Locate the cell with the specified text and output its (x, y) center coordinate. 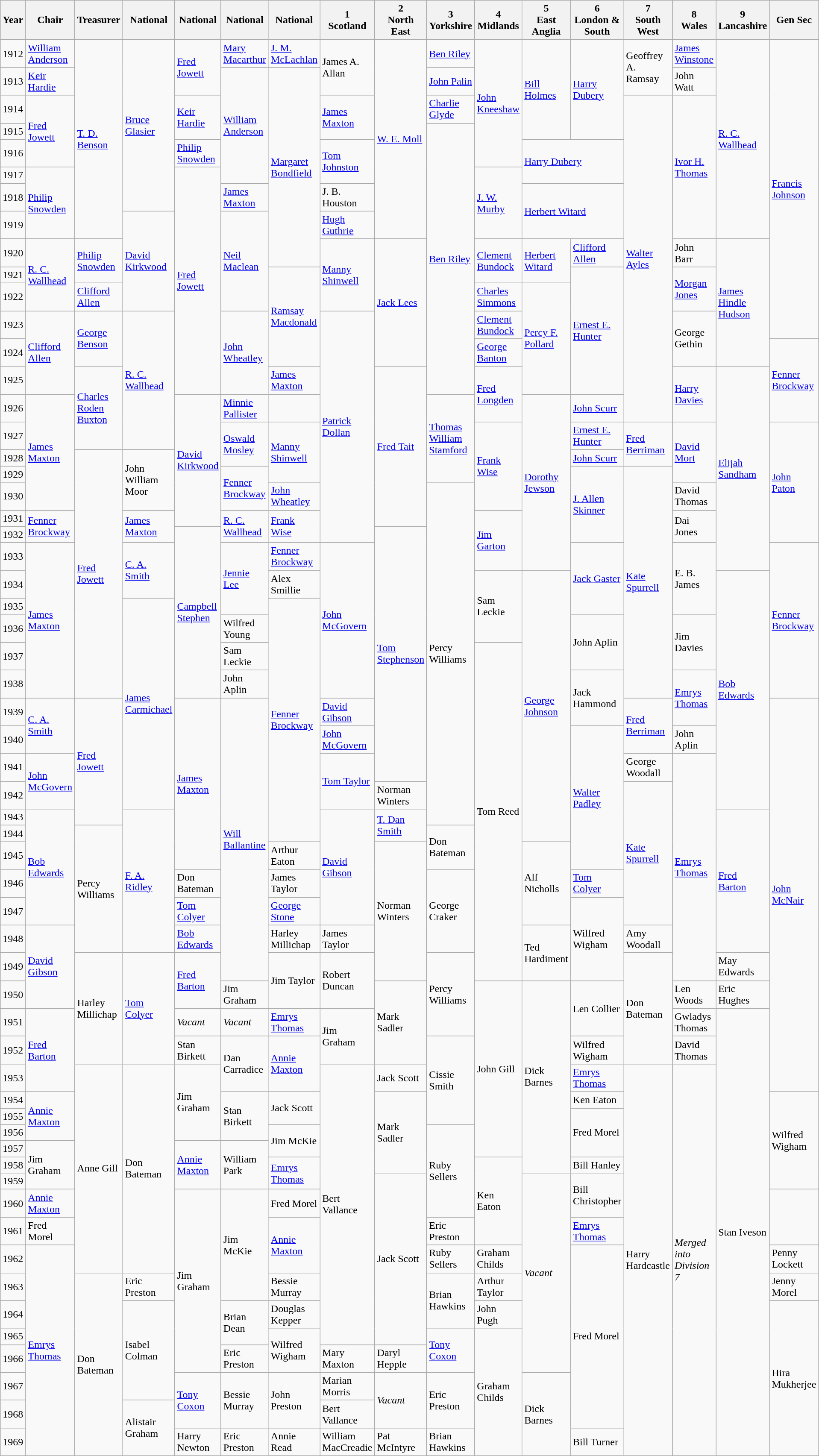
1961 (13, 1231)
Percy F. Pollard (546, 338)
Year (13, 20)
1935 (13, 606)
1944 (13, 834)
Wilfred Young (244, 628)
1969 (13, 1441)
Harry Davies (694, 394)
James Carmichael (149, 704)
James A. Allan (347, 68)
1914 (13, 109)
J. B. Houston (347, 197)
1943 (13, 817)
John Gill (498, 1069)
Jim Garton (498, 540)
1963 (13, 1287)
E. B. James (694, 578)
1951 (13, 1022)
Gwladys Thomas (694, 1022)
Fred Longden (498, 394)
1924 (13, 353)
Charles Roden Buxton (99, 408)
Penny Lockett (794, 1259)
1962 (13, 1259)
8Wales (694, 20)
Morgan Jones (694, 289)
1956 (13, 1133)
Minnie Pallister (244, 408)
Mary Macarthur (244, 54)
Tom Johnston (347, 161)
Hira Mukherjee (794, 1378)
Bill Hanley (597, 1165)
Treasurer (99, 20)
1960 (13, 1203)
Elijah Sandham (743, 469)
1939 (13, 712)
Mary Maxton (347, 1359)
1966 (13, 1359)
Jack Gaster (597, 578)
1915 (13, 131)
1942 (13, 796)
1912 (13, 54)
1936 (13, 628)
Arthur Eaton (294, 855)
1917 (13, 175)
Dan Carradice (244, 1064)
George Stone (294, 911)
Alex Smillie (294, 584)
Daryl Hepple (401, 1359)
1946 (13, 884)
1952 (13, 1050)
Jim Davies (694, 642)
1937 (13, 656)
1955 (13, 1116)
T. D. Benson (99, 139)
4Midlands (498, 20)
Neil Maclean (244, 261)
Harry Hardcastle (648, 1259)
1957 (13, 1149)
5East Anglia (546, 20)
Jack Lees (401, 302)
George Craker (451, 911)
1959 (13, 1181)
John Paton (794, 482)
Brian Dean (244, 1323)
Margaret Bondfield (294, 167)
George Banton (498, 353)
Eric Hughes (743, 995)
Merged into Division 7 (694, 1259)
John McNair (794, 895)
1916 (13, 153)
Chair (50, 20)
J. W. Murby (498, 203)
1Scotland (347, 20)
Alistair Graham (149, 1428)
Annie Read (294, 1441)
David Mort (694, 452)
1919 (13, 225)
1925 (13, 380)
Anne Gill (99, 1168)
Jim Taylor (294, 980)
Jennie Lee (244, 578)
Bruce Glasier (149, 126)
1949 (13, 966)
James Hindle Hudson (743, 302)
1938 (13, 684)
Arthur Taylor (498, 1287)
Ivor H. Thomas (694, 167)
1934 (13, 584)
1947 (13, 911)
Francis Johnson (794, 189)
Walter Padley (597, 798)
Pat McIntyre (401, 1441)
James Winstone (694, 54)
George Gethin (694, 339)
Jack Hammond (597, 698)
Walter Ayles (648, 259)
1928 (13, 458)
1921 (13, 275)
Will Ballantine (244, 840)
1940 (13, 740)
Jenny Morel (794, 1287)
1958 (13, 1165)
Tom Reed (498, 811)
Charlie Glyde (451, 109)
Dorothy Jewson (546, 482)
1913 (13, 81)
Oswald Mosley (244, 444)
Bill Christopher (597, 1195)
Stan Iveson (743, 1232)
1929 (13, 474)
William MacCreadie (347, 1441)
Campbell Stephen (198, 612)
Len Woods (694, 995)
1968 (13, 1414)
Gen Sec (794, 20)
3Yorkshire (451, 20)
1926 (13, 408)
John Palin (451, 81)
1948 (13, 939)
1920 (13, 253)
George Benson (99, 339)
John William Moor (149, 480)
1931 (13, 518)
Alf Nicholls (546, 884)
William Park (244, 1165)
John Preston (294, 1400)
Cissie Smith (451, 1080)
May Edwards (743, 966)
Robert Duncan (347, 980)
1941 (13, 767)
W. E. Moll (401, 139)
George Johnson (546, 706)
Geoffrey A. Ramsay (648, 68)
1932 (13, 534)
J. Allen Skinner (597, 504)
1953 (13, 1077)
Bill Holmes (546, 90)
Charles Simmons (498, 296)
1933 (13, 556)
F. A. Ridley (149, 881)
1922 (13, 296)
Bill Turner (597, 1441)
John Barr (694, 253)
Tom Taylor (347, 781)
Amy Woodall (648, 939)
Ted Hardiment (546, 953)
Marian Morris (347, 1386)
Dai Jones (694, 526)
6London & South (597, 20)
Hugh Guthrie (347, 225)
Len Collier (597, 1008)
7South West (648, 20)
Patrick Dollan (347, 427)
9Lancashire (743, 20)
1923 (13, 325)
1967 (13, 1386)
Tom Stephenson (401, 654)
1930 (13, 496)
John Kneeshaw (498, 103)
Douglas Kepper (294, 1314)
2North East (401, 20)
Harry Newton (198, 1441)
John Watt (694, 81)
John Pugh (498, 1314)
1950 (13, 995)
George Woodall (648, 767)
1918 (13, 197)
Isabel Colman (149, 1350)
Fred Tait (401, 446)
1965 (13, 1336)
Ramsay Macdonald (294, 316)
J. M. McLachlan (294, 54)
Thomas William Stamford (451, 438)
1964 (13, 1314)
T. Dan Smith (401, 825)
1927 (13, 436)
1945 (13, 855)
1954 (13, 1100)
